Output the (x, y) coordinate of the center of the cell containing the given text.  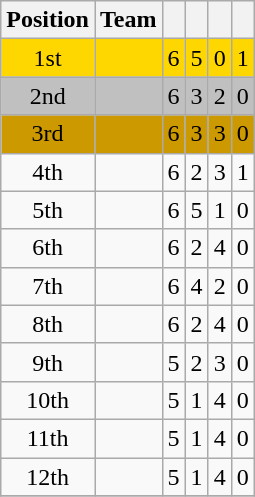
10th (48, 400)
11th (48, 438)
3rd (48, 134)
6th (48, 248)
Team (128, 20)
12th (48, 477)
1st (48, 58)
2nd (48, 96)
7th (48, 286)
5th (48, 210)
Position (48, 20)
9th (48, 362)
4th (48, 172)
8th (48, 324)
